Capture the cell that displays the provided text and extract its (x, y) central coordinate. 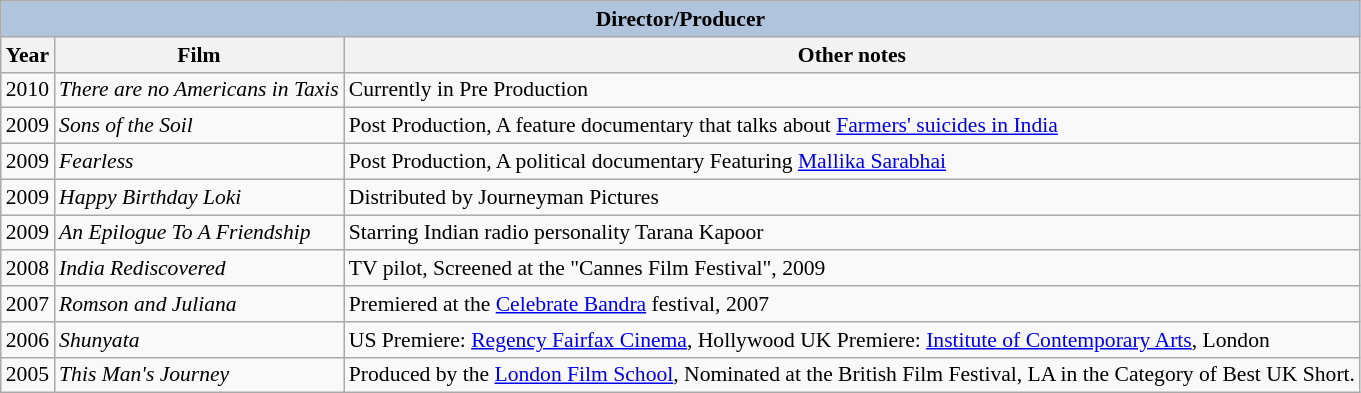
Starring Indian radio personality Tarana Kapoor (852, 233)
Other notes (852, 55)
An Epilogue To A Friendship (199, 233)
Produced by the London Film School, Nominated at the British Film Festival, LA in the Category of Best UK Short. (852, 375)
Shunyata (199, 340)
Director/Producer (680, 19)
Year (28, 55)
Premiered at the Celebrate Bandra festival, 2007 (852, 304)
This Man's Journey (199, 375)
Happy Birthday Loki (199, 197)
Post Production, A feature documentary that talks about Farmers' suicides in India (852, 126)
Currently in Pre Production (852, 90)
Distributed by Journeyman Pictures (852, 197)
TV pilot, Screened at the "Cannes Film Festival", 2009 (852, 269)
India Rediscovered (199, 269)
Romson and Juliana (199, 304)
There are no Americans in Taxis (199, 90)
2008 (28, 269)
Film (199, 55)
2006 (28, 340)
Post Production, A political documentary Featuring Mallika Sarabhai (852, 162)
Fearless (199, 162)
2005 (28, 375)
Sons of the Soil (199, 126)
2010 (28, 90)
US Premiere: Regency Fairfax Cinema, Hollywood UK Premiere: Institute of Contemporary Arts, London (852, 340)
2007 (28, 304)
